Scan for the cell matching the given text and deliver its [X, Y] coordinate at center. 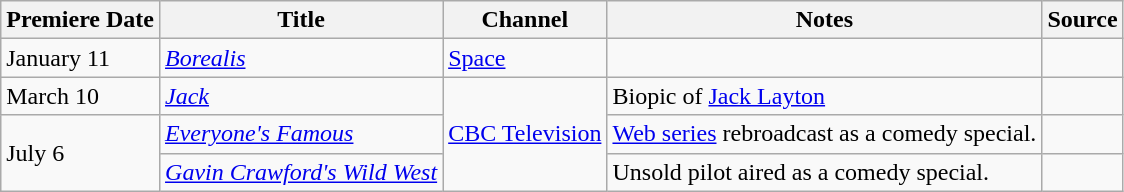
Channel [525, 20]
Notes [824, 20]
Jack [302, 96]
July 6 [80, 153]
March 10 [80, 96]
Gavin Crawford's Wild West [302, 172]
Space [525, 58]
Title [302, 20]
Web series rebroadcast as a comedy special. [824, 134]
Source [1082, 20]
January 11 [80, 58]
CBC Television [525, 134]
Everyone's Famous [302, 134]
Unsold pilot aired as a comedy special. [824, 172]
Borealis [302, 58]
Premiere Date [80, 20]
Biopic of Jack Layton [824, 96]
